Return the [x, y] coordinate for the center point of the cell that contains the specified text.  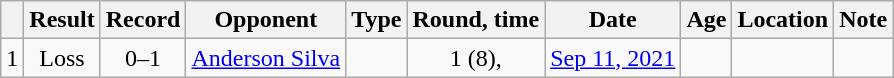
Anderson Silva [266, 58]
Round, time [476, 20]
Record [143, 20]
Type [376, 20]
Date [613, 20]
Sep 11, 2021 [613, 58]
Age [706, 20]
1 [12, 58]
Opponent [266, 20]
Note [864, 20]
1 (8), [476, 58]
Location [783, 20]
Loss [62, 58]
Result [62, 20]
0–1 [143, 58]
